Return [X, Y] of the center of cell containing provided text 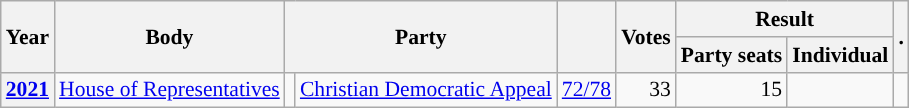
Year [28, 36]
15 [732, 90]
33 [646, 90]
Result [785, 19]
House of Representatives [170, 90]
Party [421, 36]
Body [170, 36]
2021 [28, 90]
Individual [840, 55]
Party seats [732, 55]
Christian Democratic Appeal [426, 90]
. [901, 36]
72/78 [586, 90]
Votes [646, 36]
